Locate the cell with the specified text and output its (x, y) center coordinate. 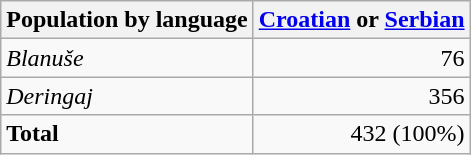
76 (362, 58)
Blanuše (127, 58)
Deringaj (127, 96)
Croatian or Serbian (362, 20)
356 (362, 96)
432 (100%) (362, 134)
Total (127, 134)
Population by language (127, 20)
